Scan for the cell matching the given text and deliver its (X, Y) coordinate at center. 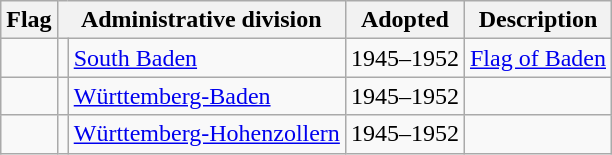
Administrative division (201, 20)
Flag (29, 20)
Württemberg-Hohenzollern (206, 134)
South Baden (206, 58)
Description (538, 20)
Württemberg-Baden (206, 96)
Adopted (404, 20)
Flag of Baden (538, 58)
